Detect which cell encompasses the target text, then output its [x, y] center coordinate. 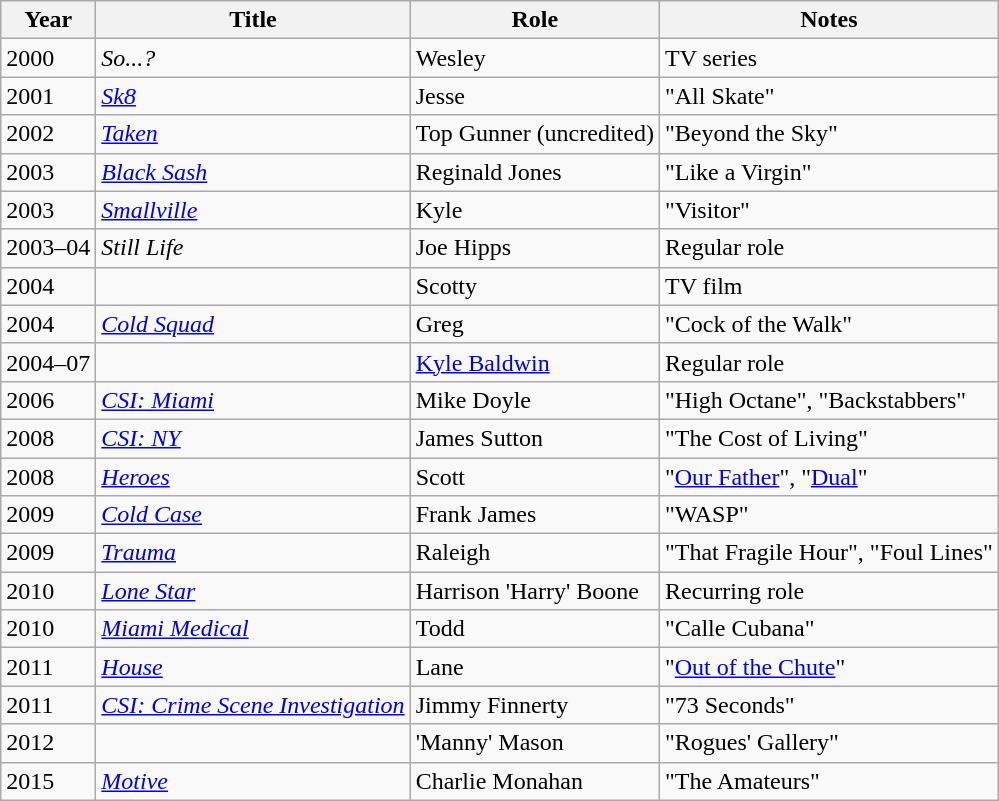
Lone Star [253, 591]
2012 [48, 743]
CSI: Miami [253, 400]
Notes [828, 20]
Charlie Monahan [534, 781]
2002 [48, 134]
Wesley [534, 58]
Frank James [534, 515]
2006 [48, 400]
"73 Seconds" [828, 705]
House [253, 667]
Top Gunner (uncredited) [534, 134]
CSI: Crime Scene Investigation [253, 705]
2004–07 [48, 362]
James Sutton [534, 438]
Joe Hipps [534, 248]
TV series [828, 58]
2015 [48, 781]
"Like a Virgin" [828, 172]
"All Skate" [828, 96]
Recurring role [828, 591]
Scotty [534, 286]
Trauma [253, 553]
Still Life [253, 248]
Scott [534, 477]
Motive [253, 781]
Jesse [534, 96]
Jimmy Finnerty [534, 705]
"That Fragile Hour", "Foul Lines" [828, 553]
Kyle Baldwin [534, 362]
Taken [253, 134]
Cold Squad [253, 324]
CSI: NY [253, 438]
"The Amateurs" [828, 781]
Harrison 'Harry' Boone [534, 591]
Title [253, 20]
"The Cost of Living" [828, 438]
Greg [534, 324]
"High Octane", "Backstabbers" [828, 400]
Black Sash [253, 172]
Mike Doyle [534, 400]
So...? [253, 58]
'Manny' Mason [534, 743]
"Cock of the Walk" [828, 324]
Smallville [253, 210]
"Visitor" [828, 210]
Kyle [534, 210]
Todd [534, 629]
"Out of the Chute" [828, 667]
Year [48, 20]
"Our Father", "Dual" [828, 477]
2001 [48, 96]
TV film [828, 286]
2003–04 [48, 248]
Miami Medical [253, 629]
"Beyond the Sky" [828, 134]
Role [534, 20]
2000 [48, 58]
Cold Case [253, 515]
Sk8 [253, 96]
"Calle Cubana" [828, 629]
"Rogues' Gallery" [828, 743]
Reginald Jones [534, 172]
Lane [534, 667]
Raleigh [534, 553]
Heroes [253, 477]
"WASP" [828, 515]
